Determine the [X, Y] coordinate at the center of the cell enclosing the given text.  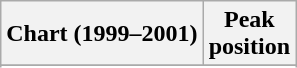
Peakposition [249, 34]
Chart (1999–2001) [102, 34]
